Return the [x, y] coordinate for the center point of the cell that contains the specified text.  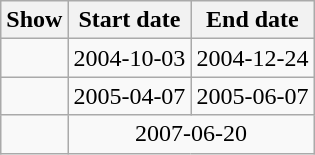
End date [252, 20]
Start date [130, 20]
2004-10-03 [130, 58]
Show [34, 20]
2005-04-07 [130, 96]
2004-12-24 [252, 58]
2005-06-07 [252, 96]
2007-06-20 [191, 134]
